Return [x, y] of the center of cell containing provided text 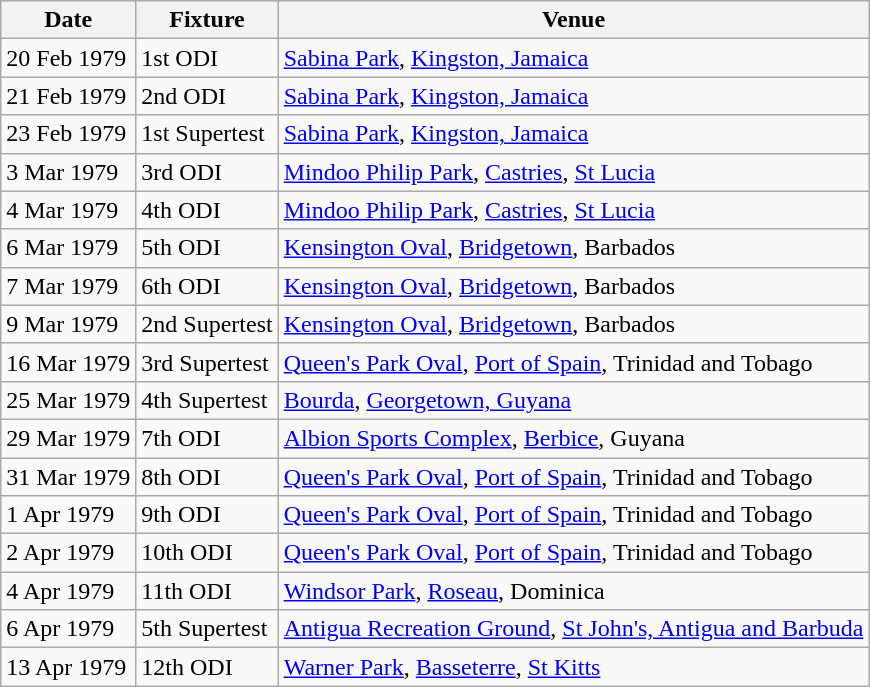
Albion Sports Complex, Berbice, Guyana [574, 438]
31 Mar 1979 [68, 477]
23 Feb 1979 [68, 134]
7 Mar 1979 [68, 286]
9 Mar 1979 [68, 324]
21 Feb 1979 [68, 96]
Antigua Recreation Ground, St John's, Antigua and Barbuda [574, 629]
6 Mar 1979 [68, 248]
Date [68, 20]
8th ODI [207, 477]
16 Mar 1979 [68, 362]
13 Apr 1979 [68, 667]
Fixture [207, 20]
Venue [574, 20]
Warner Park, Basseterre, St Kitts [574, 667]
3rd ODI [207, 172]
2 Apr 1979 [68, 553]
3 Mar 1979 [68, 172]
9th ODI [207, 515]
1st Supertest [207, 134]
4th Supertest [207, 400]
25 Mar 1979 [68, 400]
4th ODI [207, 210]
10th ODI [207, 553]
Windsor Park, Roseau, Dominica [574, 591]
4 Apr 1979 [68, 591]
6th ODI [207, 286]
6 Apr 1979 [68, 629]
2nd ODI [207, 96]
4 Mar 1979 [68, 210]
3rd Supertest [207, 362]
2nd Supertest [207, 324]
5th ODI [207, 248]
1 Apr 1979 [68, 515]
7th ODI [207, 438]
1st ODI [207, 58]
5th Supertest [207, 629]
Bourda, Georgetown, Guyana [574, 400]
11th ODI [207, 591]
12th ODI [207, 667]
20 Feb 1979 [68, 58]
29 Mar 1979 [68, 438]
